Return the (x, y) coordinate for the center point of the cell that contains the specified text.  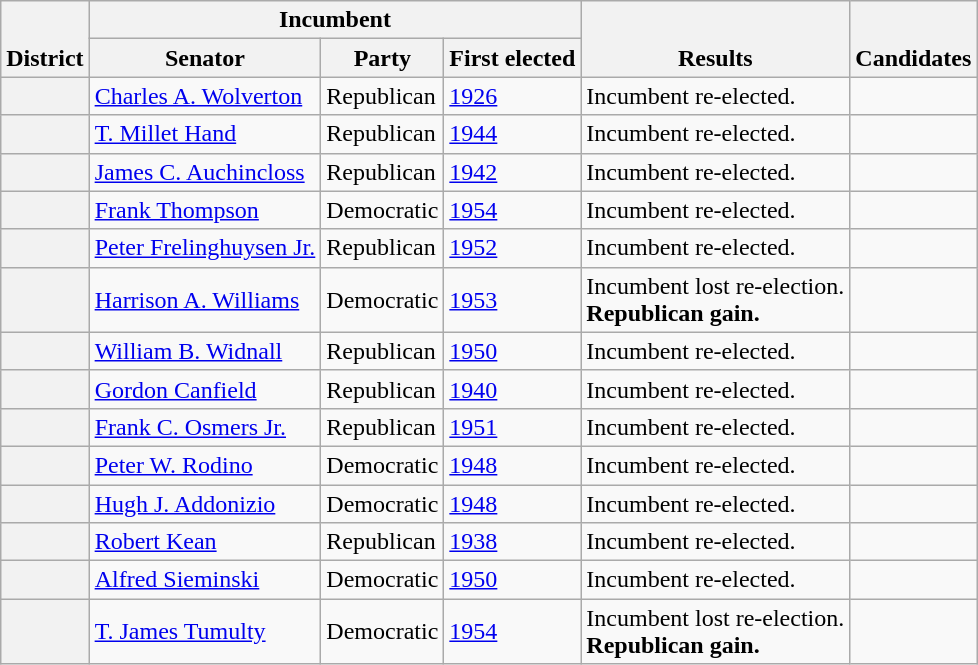
1942 (512, 172)
Alfred Sieminski (205, 580)
1951 (512, 427)
1926 (512, 96)
Gordon Canfield (205, 389)
1944 (512, 134)
T. James Tumulty (205, 632)
Peter Frelinghuysen Jr. (205, 248)
Incumbent (335, 20)
1953 (512, 300)
Candidates (914, 39)
1938 (512, 542)
William B. Widnall (205, 351)
T. Millet Hand (205, 134)
District (45, 39)
Results (716, 39)
1940 (512, 389)
Party (382, 58)
Senator (205, 58)
1952 (512, 248)
Harrison A. Williams (205, 300)
James C. Auchincloss (205, 172)
Frank Thompson (205, 210)
Frank C. Osmers Jr. (205, 427)
Peter W. Rodino (205, 465)
Hugh J. Addonizio (205, 503)
Charles A. Wolverton (205, 96)
Robert Kean (205, 542)
First elected (512, 58)
